Pinpoint the cell where the given text exists, returning its (X, Y) midpoint coordinate. 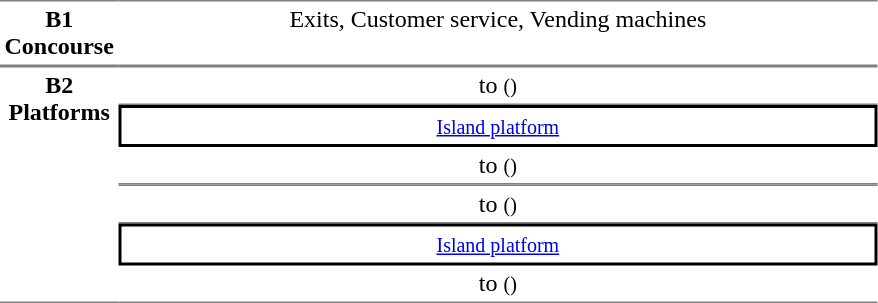
B2Platforms (59, 184)
B1Concourse (59, 33)
Exits, Customer service, Vending machines (498, 33)
